Locate the cell with the specified text and output its [x, y] center coordinate. 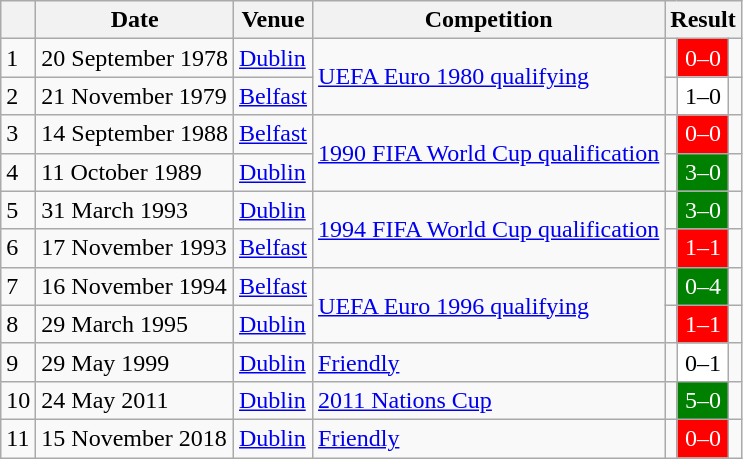
14 September 1988 [135, 134]
21 November 1979 [135, 96]
20 September 1978 [135, 58]
8 [18, 324]
Competition [489, 20]
Date [135, 20]
10 [18, 400]
0–4 [703, 286]
24 May 2011 [135, 400]
29 May 1999 [135, 362]
UEFA Euro 1980 qualifying [489, 77]
11 October 1989 [135, 172]
5 [18, 210]
4 [18, 172]
16 November 1994 [135, 286]
3 [18, 134]
2011 Nations Cup [489, 400]
29 March 1995 [135, 324]
7 [18, 286]
1 [18, 58]
9 [18, 362]
UEFA Euro 1996 qualifying [489, 305]
17 November 1993 [135, 248]
Result [703, 20]
6 [18, 248]
31 March 1993 [135, 210]
5–0 [703, 400]
Venue [274, 20]
15 November 2018 [135, 438]
2 [18, 96]
1–0 [703, 96]
11 [18, 438]
1990 FIFA World Cup qualification [489, 153]
0–1 [703, 362]
1994 FIFA World Cup qualification [489, 229]
